For the text-containing cell, return its midpoint in [x, y] coordinate format. 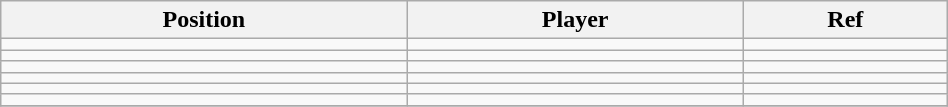
Player [576, 20]
Position [204, 20]
Ref [845, 20]
